Output the (X, Y) coordinate of the center of the cell containing the given text.  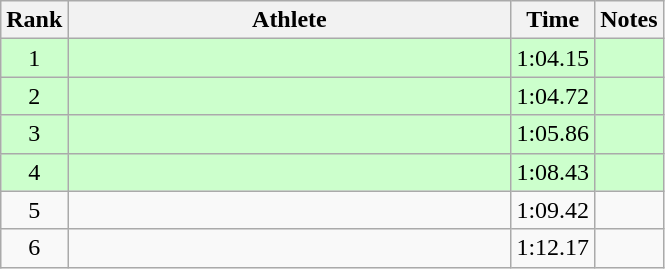
1 (34, 58)
5 (34, 210)
1:05.86 (553, 134)
1:09.42 (553, 210)
Time (553, 20)
1:08.43 (553, 172)
6 (34, 248)
4 (34, 172)
Athlete (290, 20)
3 (34, 134)
1:04.72 (553, 96)
Notes (629, 20)
1:12.17 (553, 248)
2 (34, 96)
1:04.15 (553, 58)
Rank (34, 20)
